Capture the cell that displays the provided text and extract its (x, y) central coordinate. 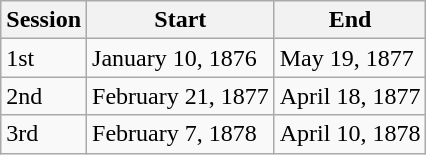
April 18, 1877 (350, 96)
End (350, 20)
2nd (44, 96)
Start (181, 20)
February 7, 1878 (181, 134)
February 21, 1877 (181, 96)
Session (44, 20)
May 19, 1877 (350, 58)
3rd (44, 134)
January 10, 1876 (181, 58)
April 10, 1878 (350, 134)
1st (44, 58)
